Return the (X, Y) coordinate for the center point of the cell that contains the specified text.  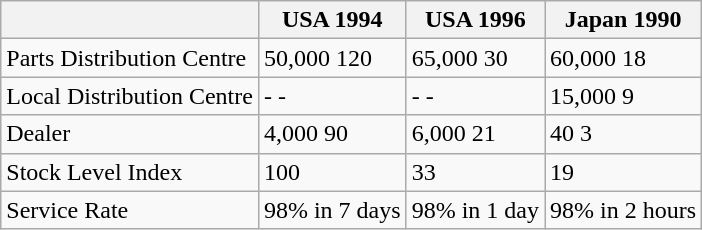
98% in 2 hours (624, 210)
50,000 120 (332, 58)
65,000 30 (475, 58)
Stock Level Index (130, 172)
USA 1996 (475, 20)
4,000 90 (332, 134)
Service Rate (130, 210)
Local Distribution Centre (130, 96)
100 (332, 172)
6,000 21 (475, 134)
Parts Distribution Centre (130, 58)
19 (624, 172)
60,000 18 (624, 58)
40 3 (624, 134)
15,000 9 (624, 96)
33 (475, 172)
98% in 1 day (475, 210)
Japan 1990 (624, 20)
98% in 7 days (332, 210)
USA 1994 (332, 20)
Dealer (130, 134)
